Provide the [x, y] coordinate of the cell's center where the given text is located.  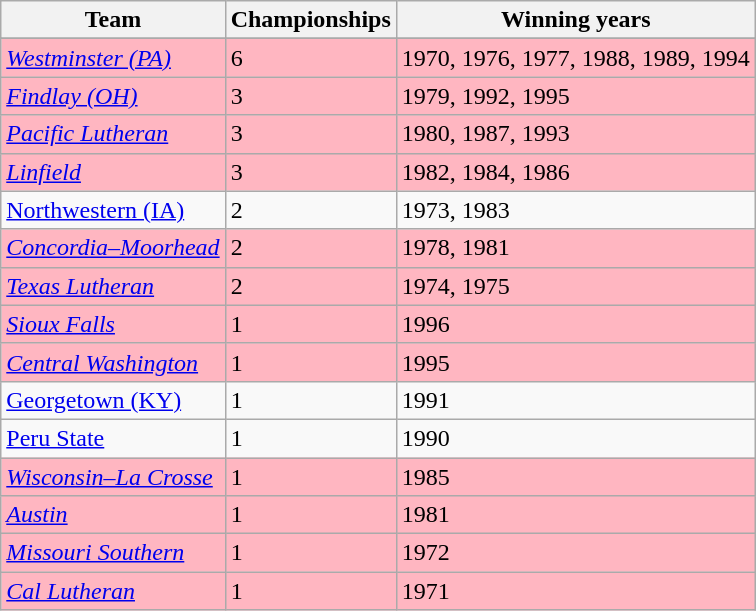
Sioux Falls [113, 324]
Texas Lutheran [113, 286]
1971 [576, 591]
Austin [113, 515]
1979, 1992, 1995 [576, 96]
1973, 1983 [576, 210]
Westminster (PA) [113, 58]
1970, 1976, 1977, 1988, 1989, 1994 [576, 58]
Wisconsin–La Crosse [113, 477]
Concordia–Moorhead [113, 248]
Winning years [576, 20]
1980, 1987, 1993 [576, 134]
Team [113, 20]
Findlay (OH) [113, 96]
1995 [576, 362]
1991 [576, 400]
1981 [576, 515]
1996 [576, 324]
Championships [310, 20]
1978, 1981 [576, 248]
1974, 1975 [576, 286]
6 [310, 58]
1990 [576, 438]
Linfield [113, 172]
Missouri Southern [113, 553]
1972 [576, 553]
Peru State [113, 438]
Northwestern (IA) [113, 210]
Central Washington [113, 362]
1985 [576, 477]
Pacific Lutheran [113, 134]
1982, 1984, 1986 [576, 172]
Georgetown (KY) [113, 400]
Cal Lutheran [113, 591]
